Return the (X, Y) coordinate for the center point of the cell that contains the specified text.  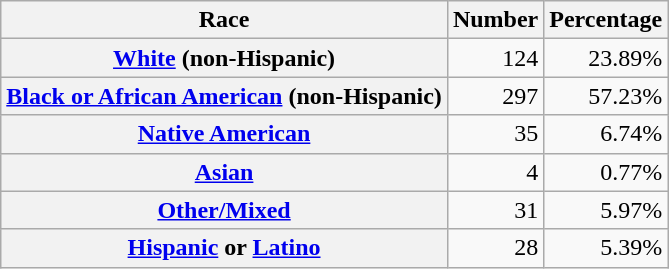
Asian (224, 172)
31 (495, 210)
5.97% (606, 210)
124 (495, 58)
5.39% (606, 248)
23.89% (606, 58)
Race (224, 20)
28 (495, 248)
0.77% (606, 172)
Percentage (606, 20)
White (non-Hispanic) (224, 58)
6.74% (606, 134)
Number (495, 20)
Other/Mixed (224, 210)
4 (495, 172)
297 (495, 96)
Black or African American (non-Hispanic) (224, 96)
35 (495, 134)
Native American (224, 134)
Hispanic or Latino (224, 248)
57.23% (606, 96)
